Output the [X, Y] coordinate of the center of the cell containing the given text.  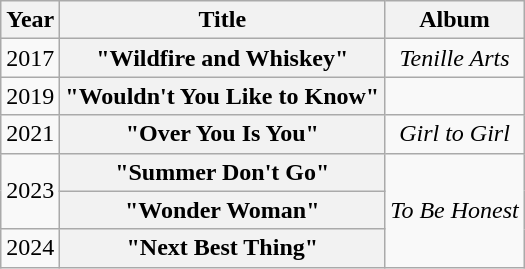
Tenille Arts [455, 58]
"Over You Is You" [222, 134]
Album [455, 20]
"Wonder Woman" [222, 210]
Title [222, 20]
2023 [30, 191]
2017 [30, 58]
2021 [30, 134]
"Summer Don't Go" [222, 172]
To Be Honest [455, 210]
"Wildfire and Whiskey" [222, 58]
2019 [30, 96]
Year [30, 20]
"Next Best Thing" [222, 248]
Girl to Girl [455, 134]
"Wouldn't You Like to Know" [222, 96]
2024 [30, 248]
